Detect which cell encompasses the target text, then output its (x, y) center coordinate. 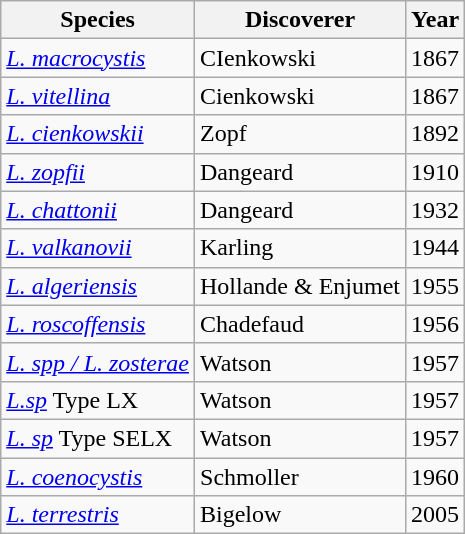
L. coenocystis (98, 477)
2005 (436, 515)
L. zopfii (98, 172)
L. algeriensis (98, 286)
Bigelow (300, 515)
Species (98, 20)
Chadefaud (300, 324)
1956 (436, 324)
Discoverer (300, 20)
L.sp Type LX (98, 400)
L. cienkowskii (98, 134)
1910 (436, 172)
L. valkanovii (98, 248)
Year (436, 20)
L. terrestris (98, 515)
Schmoller (300, 477)
L. sp Type SELX (98, 438)
Zopf (300, 134)
1955 (436, 286)
Karling (300, 248)
L. macrocystis (98, 58)
L. roscoffensis (98, 324)
L. spp / L. zosterae (98, 362)
1960 (436, 477)
CIenkowski (300, 58)
Cienkowski (300, 96)
L. chattonii (98, 210)
1944 (436, 248)
1892 (436, 134)
Hollande & Enjumet (300, 286)
1932 (436, 210)
L. vitellina (98, 96)
